Capture the cell that displays the provided text and extract its [X, Y] central coordinate. 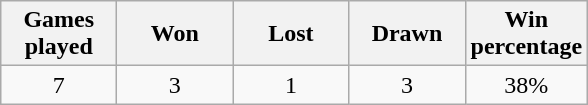
7 [59, 85]
1 [291, 85]
38% [526, 85]
Drawn [407, 34]
Games played [59, 34]
Won [175, 34]
Win percentage [526, 34]
Lost [291, 34]
